Determine the (X, Y) coordinate at the center of the cell enclosing the given text.  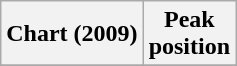
Peakposition (189, 34)
Chart (2009) (72, 34)
